Output the (x, y) coordinate of the center of the cell containing the given text.  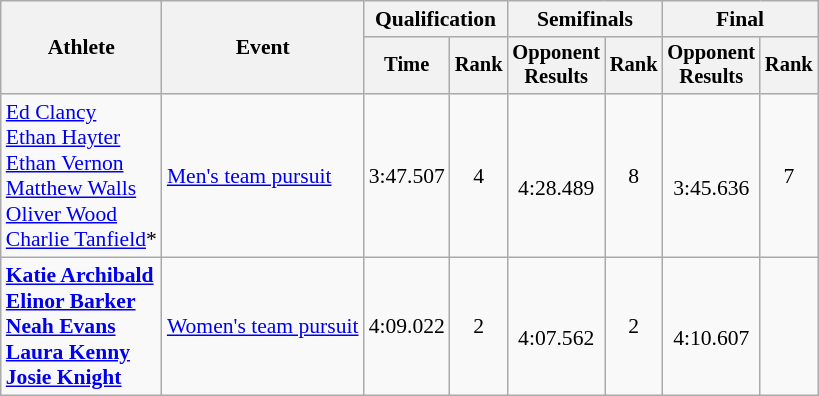
Qualification (436, 19)
3:45.636 (712, 176)
4:07.562 (556, 327)
Event (263, 48)
4:09.022 (407, 327)
Men's team pursuit (263, 176)
3:47.507 (407, 176)
Ed ClancyEthan HayterEthan VernonMatthew WallsOliver WoodCharlie Tanfield* (82, 176)
Semifinals (584, 19)
8 (634, 176)
4 (479, 176)
4:10.607 (712, 327)
Athlete (82, 48)
4:28.489 (556, 176)
Final (740, 19)
Katie ArchibaldElinor BarkerNeah EvansLaura KennyJosie Knight (82, 327)
Time (407, 66)
Women's team pursuit (263, 327)
7 (789, 176)
